Determine the [X, Y] coordinate at the center of the cell enclosing the given text.  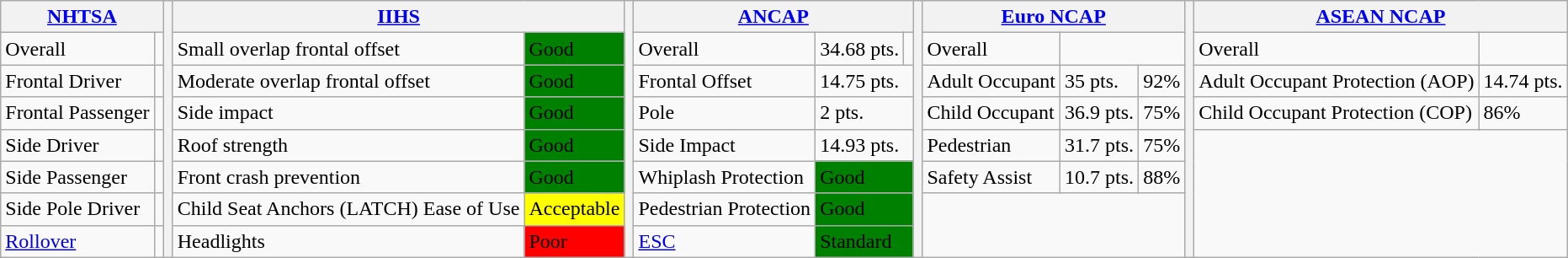
Standard [864, 241]
ASEAN NCAP [1380, 17]
NHTSA [82, 17]
Side Pole Driver [77, 209]
Frontal Passenger [77, 113]
ANCAP [773, 17]
ESC [725, 241]
Pole [725, 113]
Side Driver [77, 145]
Acceptable [574, 209]
Front crash prevention [348, 177]
35 pts. [1099, 81]
Moderate overlap frontal offset [348, 81]
Small overlap frontal offset [348, 49]
Frontal Driver [77, 81]
Child Seat Anchors (LATCH) Ease of Use [348, 209]
Adult Occupant Protection (AOP) [1337, 81]
Adult Occupant [991, 81]
Child Occupant Protection (COP) [1337, 113]
Side impact [348, 113]
Euro NCAP [1054, 17]
Side Passenger [77, 177]
Roof strength [348, 145]
88% [1161, 177]
10.7 pts. [1099, 177]
Side Impact [725, 145]
Child Occupant [991, 113]
92% [1161, 81]
Pedestrian Protection [725, 209]
14.93 pts. [864, 145]
36.9 pts. [1099, 113]
Rollover [77, 241]
Headlights [348, 241]
31.7 pts. [1099, 145]
IIHS [399, 17]
Frontal Offset [725, 81]
86% [1523, 113]
14.74 pts. [1523, 81]
Poor [574, 241]
14.75 pts. [864, 81]
Whiplash Protection [725, 177]
Safety Assist [991, 177]
2 pts. [864, 113]
Pedestrian [991, 145]
34.68 pts. [860, 49]
